Identify which cell holds the provided text, then report its (X, Y) central coordinate. 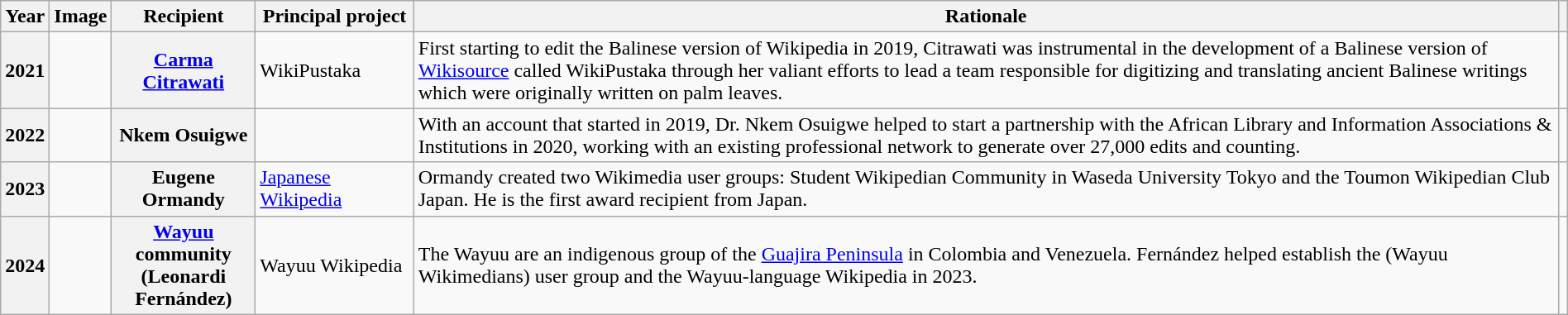
Wayuu Wikipedia (334, 265)
Principal project (334, 17)
Image (81, 17)
Recipient (184, 17)
Rationale (986, 17)
Wayuu community(Leonardi Fernández) (184, 265)
2021 (25, 70)
Japanese Wikipedia (334, 189)
WikiPustaka (334, 70)
2023 (25, 189)
Eugene Ormandy (184, 189)
Nkem Osuigwe (184, 136)
2022 (25, 136)
Year (25, 17)
2024 (25, 265)
Carma Citrawati (184, 70)
